Search for the cell housing the specified text and yield its [X, Y] center coordinate. 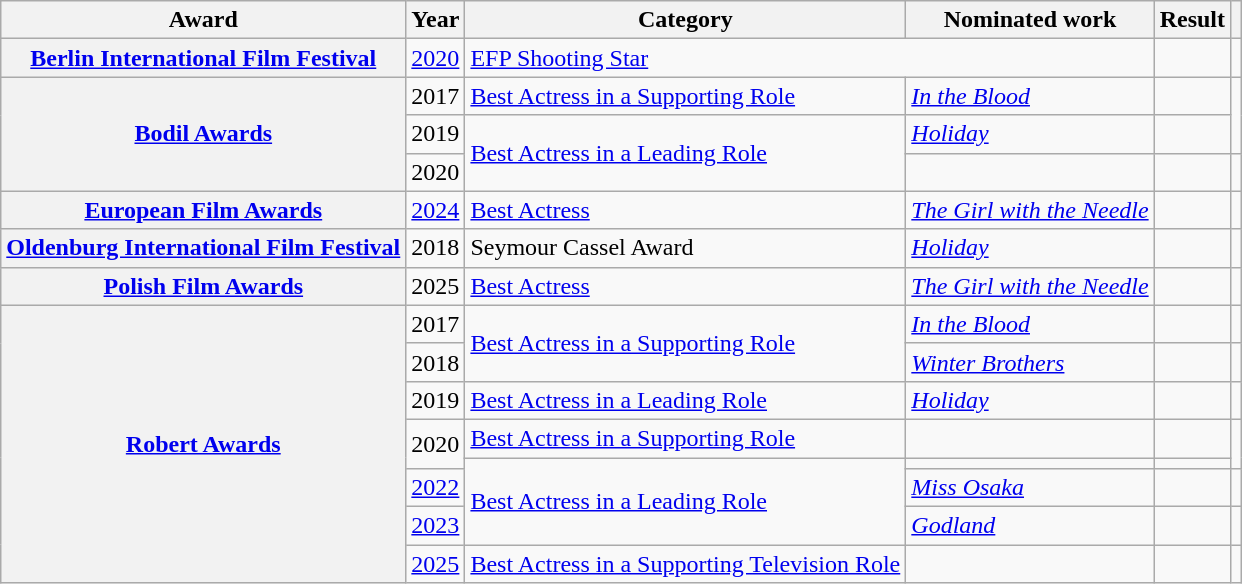
Bodil Awards [204, 134]
Best Actress in a Supporting Television Role [686, 564]
Oldenburg International Film Festival [204, 248]
Berlin International Film Festival [204, 58]
Award [204, 20]
2023 [436, 526]
Polish Film Awards [204, 286]
Miss Osaka [1030, 488]
EFP Shooting Star [810, 58]
Result [1192, 20]
Robert Awards [204, 444]
2024 [436, 210]
Winter Brothers [1030, 362]
Year [436, 20]
European Film Awards [204, 210]
Godland [1030, 526]
Nominated work [1030, 20]
Seymour Cassel Award [686, 248]
2022 [436, 488]
Category [686, 20]
